Scan for the cell matching the given text and deliver its [X, Y] coordinate at center. 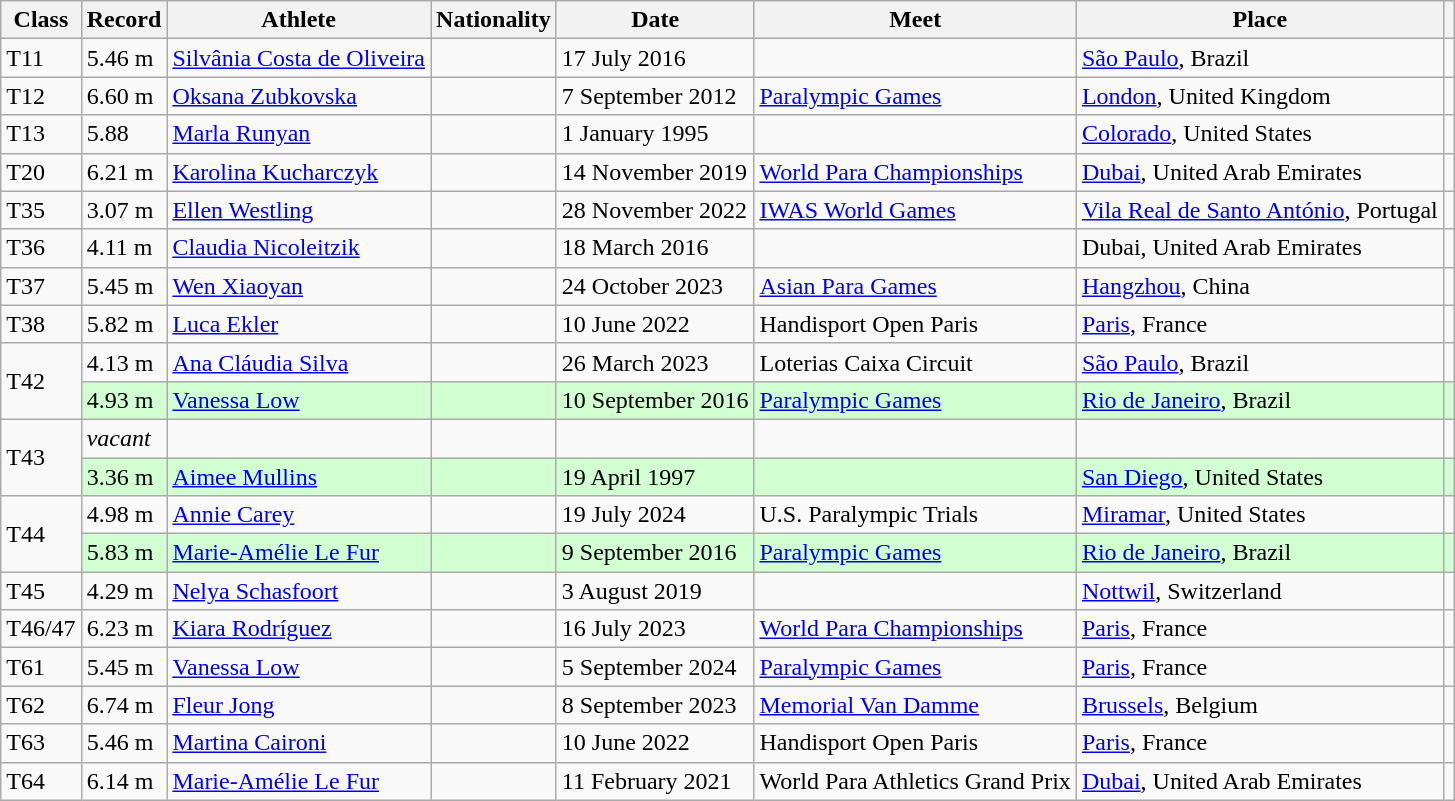
3.07 m [124, 210]
6.23 m [124, 629]
Claudia Nicoleitzik [299, 248]
5 September 2024 [655, 667]
T43 [41, 457]
17 July 2016 [655, 58]
Kiara Rodríguez [299, 629]
T37 [41, 286]
T62 [41, 705]
Aimee Mullins [299, 477]
World Para Athletics Grand Prix [915, 781]
Luca Ekler [299, 324]
T46/47 [41, 629]
Nelya Schasfoort [299, 591]
Date [655, 20]
London, United Kingdom [1260, 96]
T45 [41, 591]
Wen Xiaoyan [299, 286]
T35 [41, 210]
T20 [41, 172]
T42 [41, 381]
1 January 1995 [655, 134]
4.93 m [124, 400]
Asian Para Games [915, 286]
Annie Carey [299, 515]
Nationality [494, 20]
Nottwil, Switzerland [1260, 591]
Record [124, 20]
T63 [41, 743]
Brussels, Belgium [1260, 705]
26 March 2023 [655, 362]
IWAS World Games [915, 210]
T36 [41, 248]
18 March 2016 [655, 248]
Ana Cláudia Silva [299, 362]
Memorial Van Damme [915, 705]
11 February 2021 [655, 781]
4.11 m [124, 248]
8 September 2023 [655, 705]
Athlete [299, 20]
Silvânia Costa de Oliveira [299, 58]
U.S. Paralympic Trials [915, 515]
Ellen Westling [299, 210]
16 July 2023 [655, 629]
4.29 m [124, 591]
5.82 m [124, 324]
19 April 1997 [655, 477]
6.14 m [124, 781]
6.21 m [124, 172]
T64 [41, 781]
T44 [41, 534]
Meet [915, 20]
Karolina Kucharczyk [299, 172]
Martina Caironi [299, 743]
T38 [41, 324]
24 October 2023 [655, 286]
Place [1260, 20]
5.83 m [124, 553]
6.74 m [124, 705]
10 September 2016 [655, 400]
Colorado, United States [1260, 134]
T13 [41, 134]
28 November 2022 [655, 210]
5.88 [124, 134]
4.98 m [124, 515]
4.13 m [124, 362]
3 August 2019 [655, 591]
T12 [41, 96]
14 November 2019 [655, 172]
Fleur Jong [299, 705]
6.60 m [124, 96]
T61 [41, 667]
Miramar, United States [1260, 515]
vacant [124, 438]
Loterias Caixa Circuit [915, 362]
San Diego, United States [1260, 477]
Vila Real de Santo António, Portugal [1260, 210]
Marla Runyan [299, 134]
Oksana Zubkovska [299, 96]
19 July 2024 [655, 515]
Class [41, 20]
Hangzhou, China [1260, 286]
3.36 m [124, 477]
T11 [41, 58]
7 September 2012 [655, 96]
9 September 2016 [655, 553]
